For the text-containing cell, return its midpoint in (x, y) coordinate format. 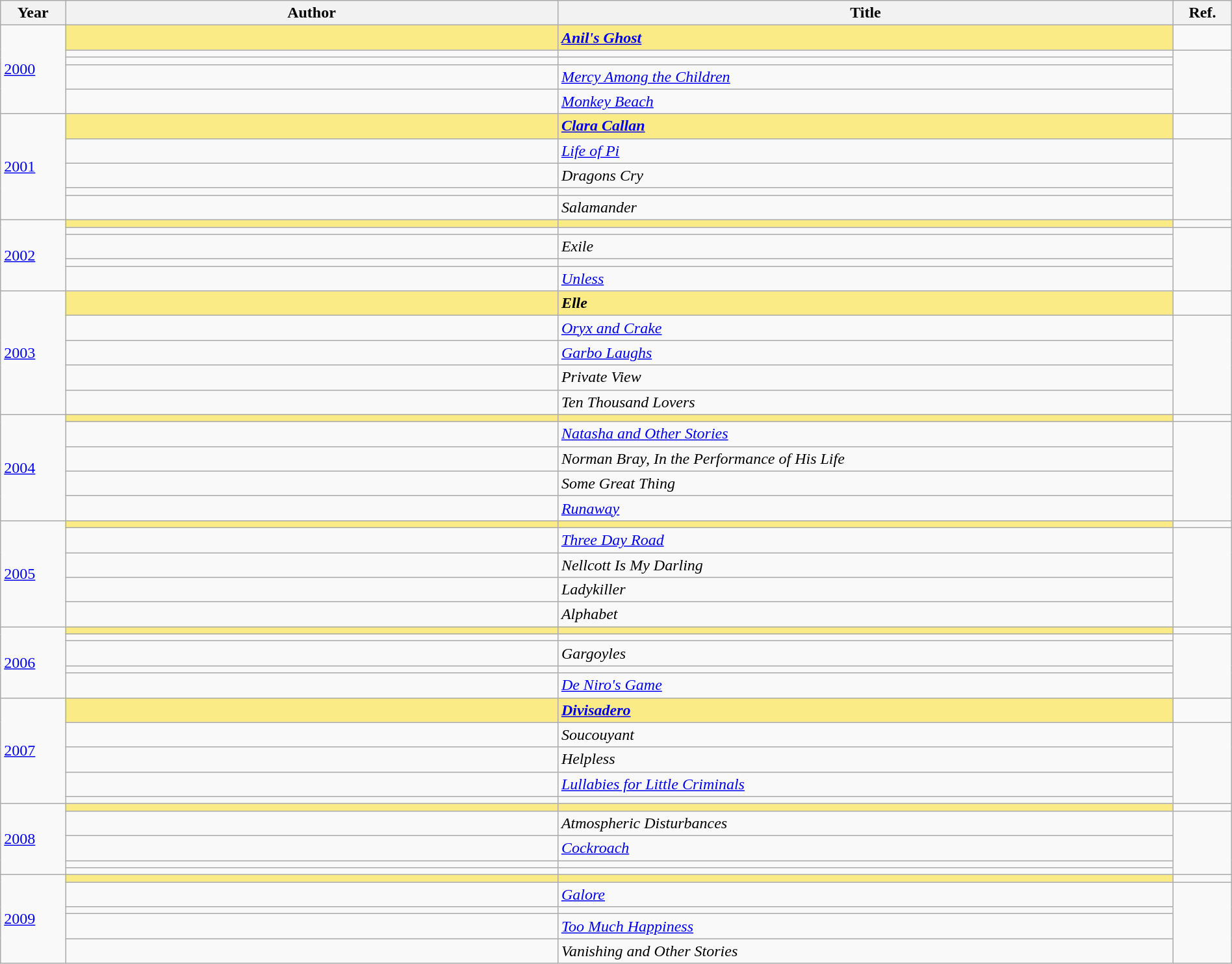
2008 (33, 839)
Garbo Laughs (866, 353)
Year (33, 13)
Exile (866, 247)
Natasha and Other Stories (866, 434)
2005 (33, 573)
Soucouyant (866, 735)
2004 (33, 468)
Dragons Cry (866, 175)
Ref. (1203, 13)
2009 (33, 919)
Galore (866, 894)
Life of Pi (866, 151)
De Niro's Game (866, 685)
Author (312, 13)
Nellcott Is My Darling (866, 564)
Divisadero (866, 710)
2000 (33, 70)
Clara Callan (866, 126)
Elle (866, 303)
Some Great Thing (866, 483)
Title (866, 13)
Salamander (866, 207)
Alphabet (866, 615)
Gargoyles (866, 653)
Anil's Ghost (866, 38)
Vanishing and Other Stories (866, 951)
Monkey Beach (866, 101)
Runaway (866, 508)
Norman Bray, In the Performance of His Life (866, 459)
Unless (866, 279)
Private View (866, 377)
2002 (33, 255)
Helpless (866, 759)
Ten Thousand Lovers (866, 402)
Oryx and Crake (866, 328)
Too Much Happiness (866, 926)
Ladykiller (866, 590)
2007 (33, 751)
2003 (33, 353)
Cockroach (866, 848)
Three Day Road (866, 540)
2001 (33, 166)
Mercy Among the Children (866, 77)
2006 (33, 663)
Lullabies for Little Criminals (866, 784)
Atmospheric Disturbances (866, 823)
